Output the (x, y) coordinate of the center of the cell containing the given text.  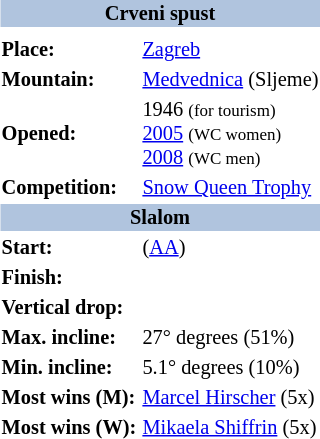
Opened: (69, 134)
Min. incline: (69, 368)
Finish: (69, 278)
Max. incline: (69, 338)
Slalom (160, 218)
Start: (69, 248)
(AA) (230, 248)
Place: (69, 50)
Vertical drop: (69, 308)
Medvednica (Sljeme) (230, 80)
Zagreb (230, 50)
27° degrees (51%) (230, 338)
Marcel Hirscher (5x) (230, 398)
5.1° degrees (10%) (230, 368)
Mountain: (69, 80)
Crveni spust (160, 14)
1946 (for tourism)2005 (WC women)2008 (WC men) (230, 134)
Snow Queen Trophy (230, 188)
Competition: (69, 188)
Most wins (M): (69, 398)
